Output the (x, y) coordinate of the center of the cell containing the given text.  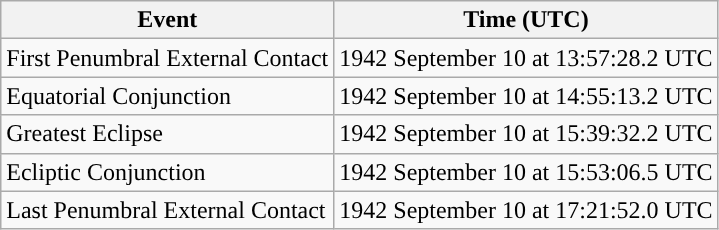
1942 September 10 at 14:55:13.2 UTC (526, 96)
1942 September 10 at 15:53:06.5 UTC (526, 172)
1942 September 10 at 15:39:32.2 UTC (526, 134)
First Penumbral External Contact (168, 58)
Equatorial Conjunction (168, 96)
Event (168, 20)
1942 September 10 at 13:57:28.2 UTC (526, 58)
Greatest Eclipse (168, 134)
Last Penumbral External Contact (168, 210)
Ecliptic Conjunction (168, 172)
Time (UTC) (526, 20)
1942 September 10 at 17:21:52.0 UTC (526, 210)
